Identify which cell holds the provided text, then report its (X, Y) central coordinate. 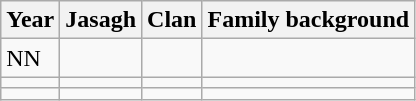
Jasagh (101, 20)
Family background (308, 20)
Year (30, 20)
NN (30, 58)
Clan (172, 20)
